Capture the cell that displays the provided text and extract its (X, Y) central coordinate. 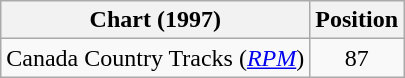
Chart (1997) (156, 20)
87 (357, 58)
Canada Country Tracks (RPM) (156, 58)
Position (357, 20)
